Return the [x, y] coordinate for the center point of the cell that contains the specified text.  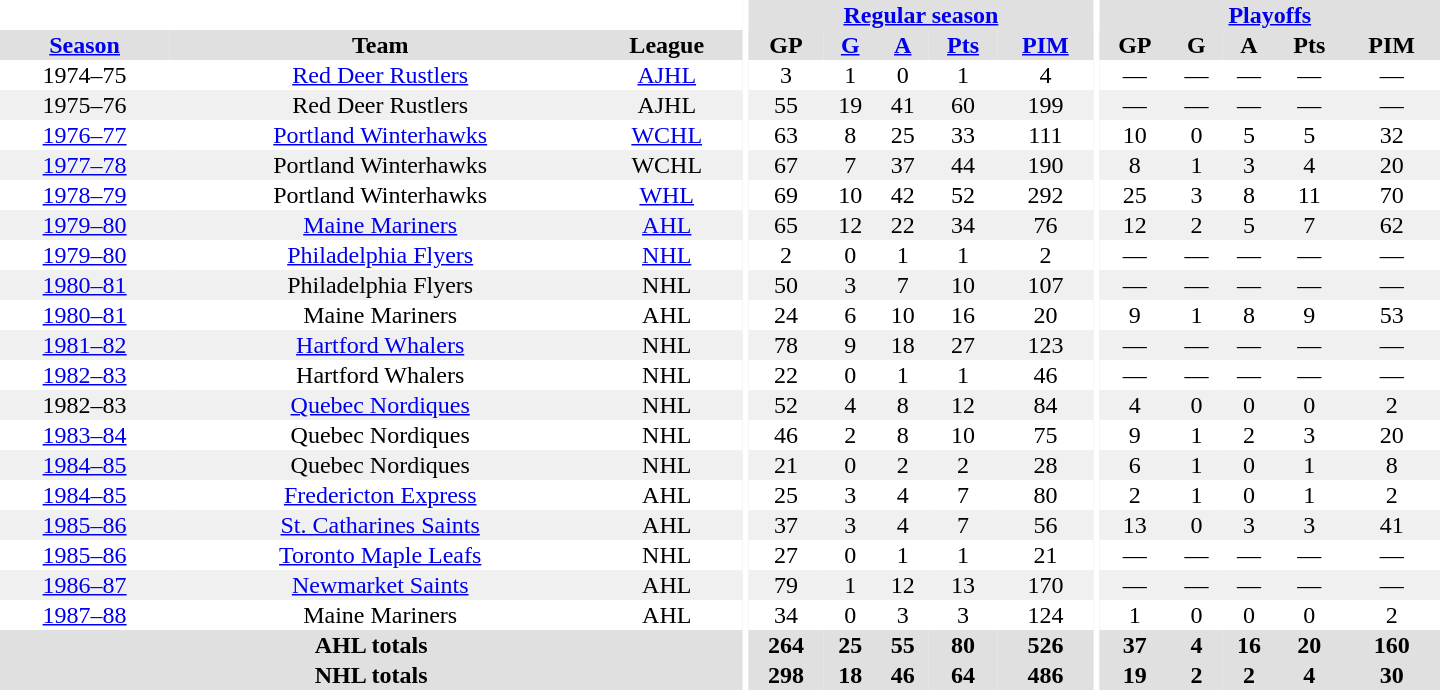
264 [786, 645]
107 [1046, 285]
75 [1046, 435]
190 [1046, 165]
53 [1392, 315]
1976–77 [84, 135]
64 [963, 675]
1987–88 [84, 615]
Playoffs [1270, 15]
AHL totals [371, 645]
44 [963, 165]
NHL totals [371, 675]
111 [1046, 135]
298 [786, 675]
170 [1046, 585]
24 [786, 315]
123 [1046, 345]
33 [963, 135]
Team [380, 45]
30 [1392, 675]
65 [786, 225]
32 [1392, 135]
1986–87 [84, 585]
1978–79 [84, 195]
526 [1046, 645]
292 [1046, 195]
League [666, 45]
78 [786, 345]
60 [963, 105]
1981–82 [84, 345]
St. Catharines Saints [380, 525]
70 [1392, 195]
63 [786, 135]
42 [902, 195]
Toronto Maple Leafs [380, 555]
124 [1046, 615]
76 [1046, 225]
69 [786, 195]
1974–75 [84, 75]
79 [786, 585]
Fredericton Express [380, 495]
Newmarket Saints [380, 585]
1975–76 [84, 105]
84 [1046, 405]
11 [1309, 195]
50 [786, 285]
486 [1046, 675]
WHL [666, 195]
1983–84 [84, 435]
Regular season [921, 15]
1977–78 [84, 165]
56 [1046, 525]
67 [786, 165]
28 [1046, 465]
Season [84, 45]
160 [1392, 645]
62 [1392, 225]
199 [1046, 105]
